Return [x, y] of the center of cell containing provided text 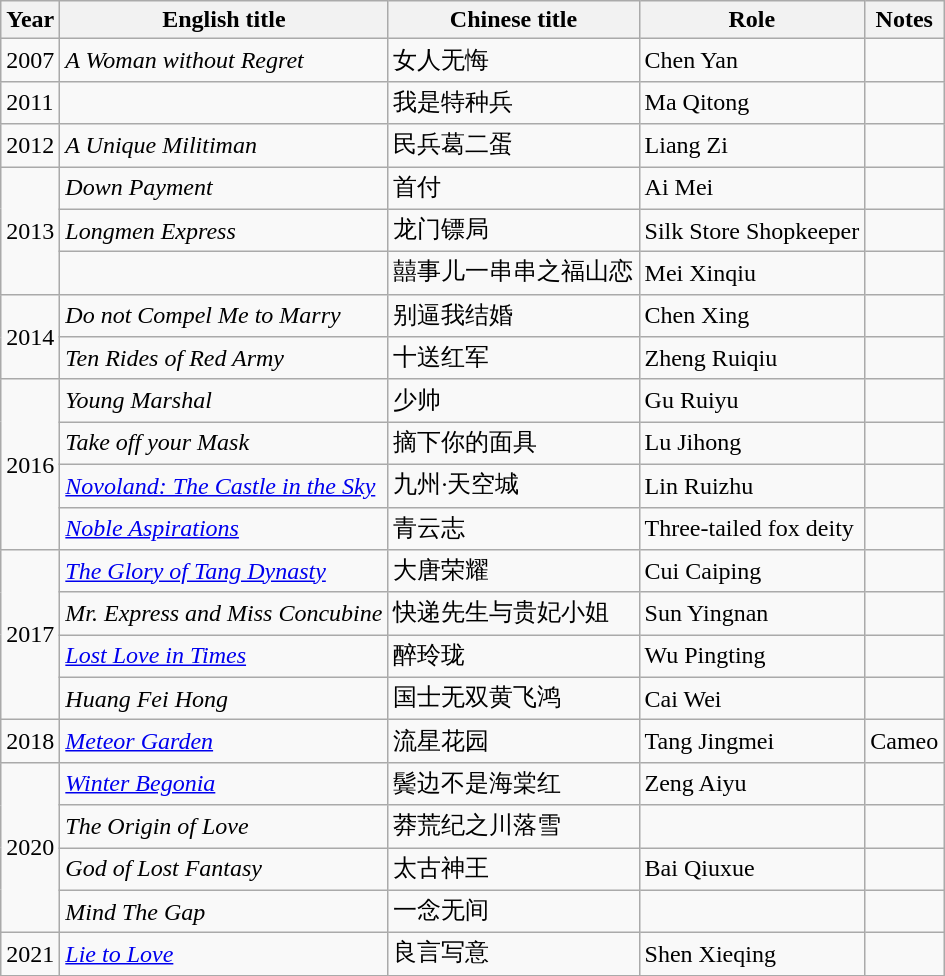
Mei Xinqiu [752, 274]
Down Payment [224, 188]
Role [752, 20]
Lu Jihong [752, 444]
一念无间 [514, 912]
Cui Caiping [752, 572]
良言写意 [514, 954]
Ma Qitong [752, 102]
Noble Aspirations [224, 528]
Three-tailed fox deity [752, 528]
龙门镖局 [514, 230]
九州·天空城 [514, 486]
醉玲珑 [514, 656]
青云志 [514, 528]
2020 [30, 847]
Ai Mei [752, 188]
我是特种兵 [514, 102]
女人无悔 [514, 60]
十送红军 [514, 358]
快递先生与贵妃小姐 [514, 614]
2007 [30, 60]
民兵葛二蛋 [514, 146]
别逼我结婚 [514, 316]
首付 [514, 188]
Young Marshal [224, 400]
Cai Wei [752, 698]
2018 [30, 742]
Chen Xing [752, 316]
少帅 [514, 400]
Meteor Garden [224, 742]
2012 [30, 146]
Chen Yan [752, 60]
Ten Rides of Red Army [224, 358]
鬓边不是海棠红 [514, 784]
Lie to Love [224, 954]
The Origin of Love [224, 826]
Tang Jingmei [752, 742]
Notes [904, 20]
Take off your Mask [224, 444]
Novoland: The Castle in the Sky [224, 486]
Wu Pingting [752, 656]
Mind The Gap [224, 912]
A Woman without Regret [224, 60]
2011 [30, 102]
The Glory of Tang Dynasty [224, 572]
2017 [30, 635]
摘下你的面具 [514, 444]
莽荒纪之川落雪 [514, 826]
Year [30, 20]
Zheng Ruiqiu [752, 358]
English title [224, 20]
国士无双黄飞鸿 [514, 698]
Lin Ruizhu [752, 486]
Cameo [904, 742]
Liang Zi [752, 146]
流星花园 [514, 742]
Mr. Express and Miss Concubine [224, 614]
Do not Compel Me to Marry [224, 316]
Huang Fei Hong [224, 698]
2014 [30, 336]
Sun Yingnan [752, 614]
2016 [30, 464]
2013 [30, 230]
A Unique Militiman [224, 146]
Shen Xieqing [752, 954]
Silk Store Shopkeeper [752, 230]
Zeng Aiyu [752, 784]
2021 [30, 954]
Gu Ruiyu [752, 400]
囍事儿一串串之福山恋 [514, 274]
太古神王 [514, 870]
Chinese title [514, 20]
Winter Begonia [224, 784]
Bai Qiuxue [752, 870]
大唐荣耀 [514, 572]
Lost Love in Times [224, 656]
Longmen Express [224, 230]
God of Lost Fantasy [224, 870]
